Pinpoint the cell where the given text exists, returning its (x, y) midpoint coordinate. 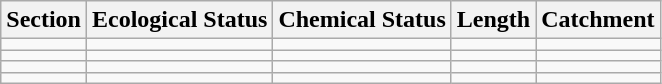
Length (493, 20)
Section (44, 20)
Catchment (598, 20)
Ecological Status (179, 20)
Chemical Status (362, 20)
